Search for the cell housing the specified text and yield its (X, Y) center coordinate. 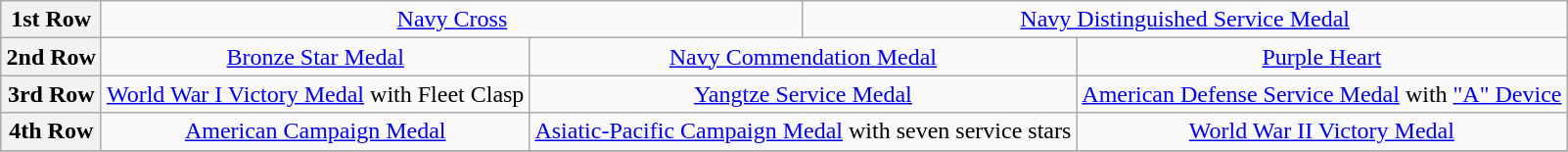
3rd Row (51, 94)
Bronze Star Medal (315, 57)
Purple Heart (1321, 57)
Yangtze Service Medal (803, 94)
American Campaign Medal (315, 131)
2nd Row (51, 57)
Asiatic-Pacific Campaign Medal with seven service stars (803, 131)
Navy Cross (452, 20)
World War II Victory Medal (1321, 131)
1st Row (51, 20)
World War I Victory Medal with Fleet Clasp (315, 94)
4th Row (51, 131)
Navy Commendation Medal (803, 57)
American Defense Service Medal with "A" Device (1321, 94)
Navy Distinguished Service Medal (1184, 20)
